Pinpoint the cell where the given text exists, returning its (X, Y) midpoint coordinate. 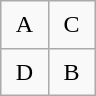
A (24, 24)
D (24, 72)
B (72, 72)
C (72, 24)
